Locate the cell with the specified text and output its [X, Y] center coordinate. 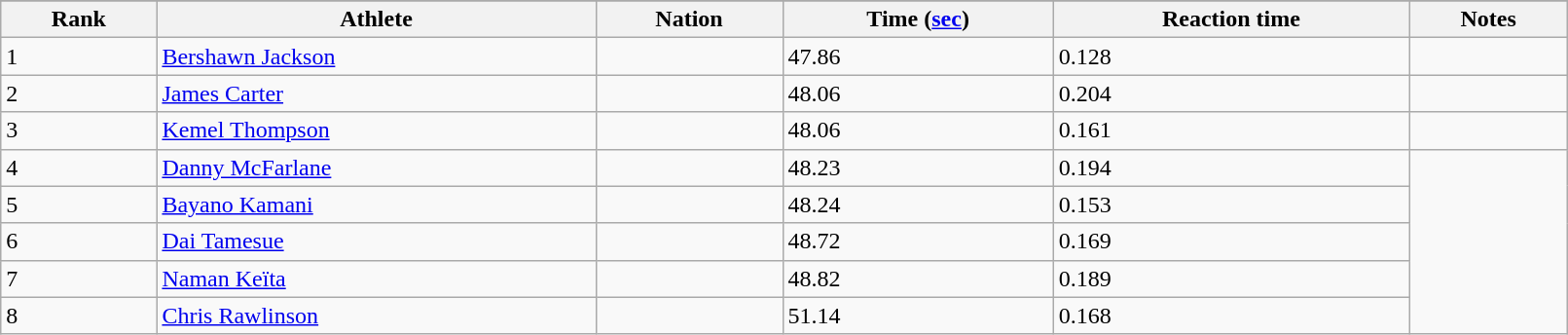
0.168 [1230, 316]
0.189 [1230, 279]
6 [79, 242]
47.86 [918, 56]
48.23 [918, 167]
48.72 [918, 242]
Bershawn Jackson [376, 56]
1 [79, 56]
Chris Rawlinson [376, 316]
Rank [79, 19]
Reaction time [1230, 19]
2 [79, 93]
0.169 [1230, 242]
James Carter [376, 93]
Dai Tamesue [376, 242]
Naman Keïta [376, 279]
7 [79, 279]
4 [79, 167]
Danny McFarlane [376, 167]
Kemel Thompson [376, 130]
5 [79, 205]
0.161 [1230, 130]
Time (sec) [918, 19]
8 [79, 316]
Nation [689, 19]
48.82 [918, 279]
48.24 [918, 205]
51.14 [918, 316]
0.153 [1230, 205]
0.204 [1230, 93]
Notes [1489, 19]
Athlete [376, 19]
3 [79, 130]
Bayano Kamani [376, 205]
0.128 [1230, 56]
0.194 [1230, 167]
